Capture the cell that displays the provided text and extract its (x, y) central coordinate. 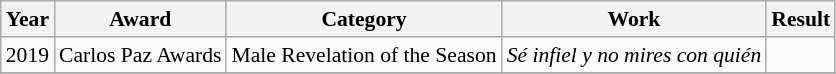
2019 (28, 55)
Sé infiel y no mires con quién (634, 55)
Carlos Paz Awards (140, 55)
Male Revelation of the Season (364, 55)
Result (800, 19)
Work (634, 19)
Category (364, 19)
Year (28, 19)
Award (140, 19)
